Scan for the cell matching the given text and deliver its (X, Y) coordinate at center. 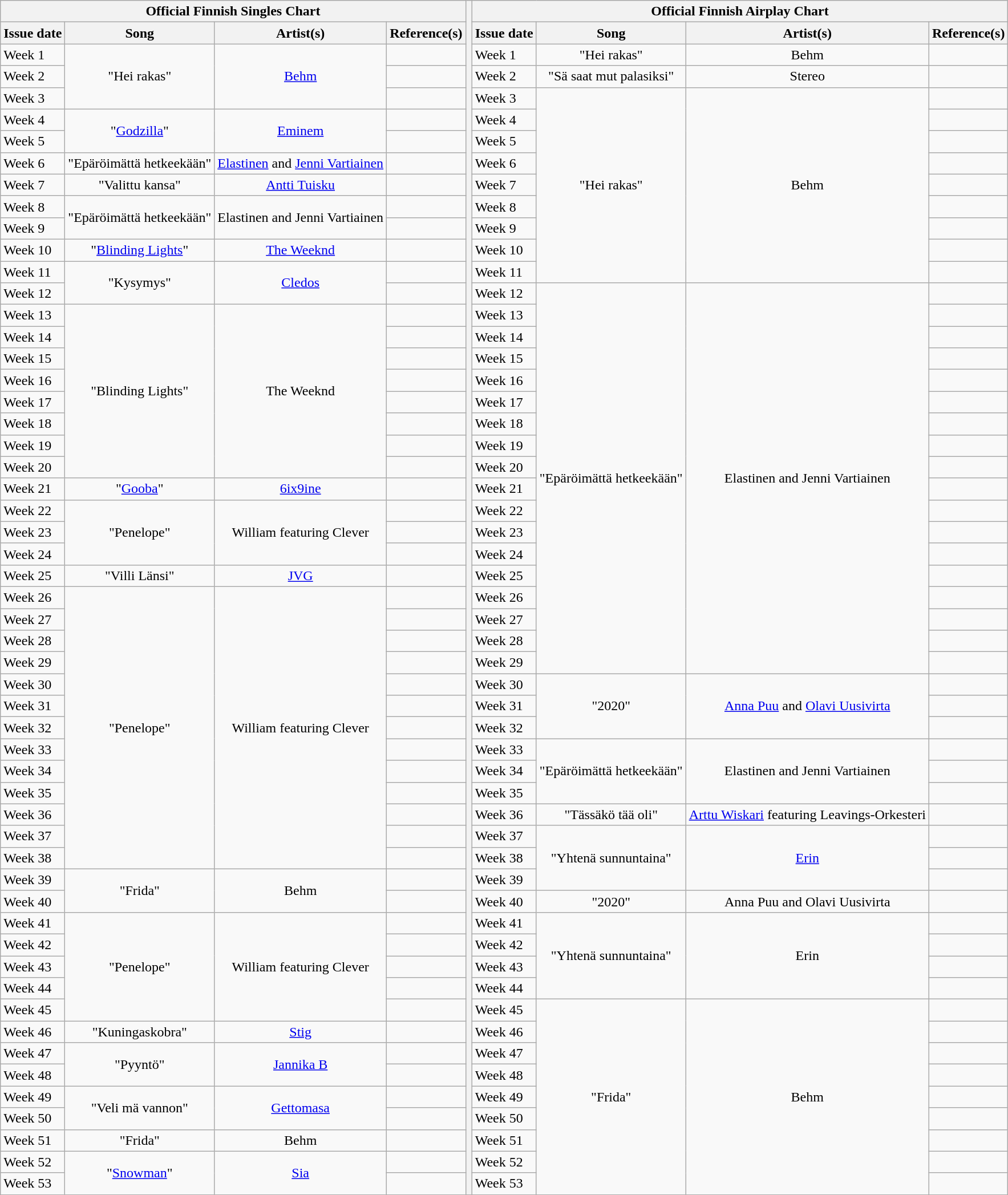
JVG (301, 576)
Cledos (301, 283)
Official Finnish Airplay Chart (740, 11)
"Kuningaskobra" (140, 1032)
Stereo (807, 76)
"Valittu kansa" (140, 185)
Gettomasa (301, 1108)
Eminem (301, 131)
Stig (301, 1032)
"Villi Länsi" (140, 576)
Arttu Wiskari featuring Leavings-Orkesteri (807, 815)
Antti Tuisku (301, 185)
"Tässäkö tää oli" (611, 815)
Jannika B (301, 1064)
"Sä saat mut palasiksi" (611, 76)
"Snowman" (140, 1173)
"Godzilla" (140, 131)
Official Finnish Singles Chart (233, 11)
"Veli mä vannon" (140, 1108)
6ix9ine (301, 489)
Sia (301, 1173)
"Pyyntö" (140, 1064)
"Gooba" (140, 489)
"Kysymys" (140, 283)
